Detect which cell encompasses the target text, then output its (X, Y) center coordinate. 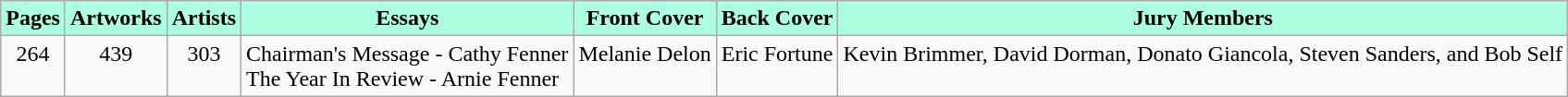
264 (33, 67)
303 (204, 67)
Artworks (116, 18)
Back Cover (777, 18)
Artists (204, 18)
Kevin Brimmer, David Dorman, Donato Giancola, Steven Sanders, and Bob Self (1203, 67)
Eric Fortune (777, 67)
Jury Members (1203, 18)
Essays (407, 18)
Chairman's Message - Cathy FennerThe Year In Review - Arnie Fenner (407, 67)
Front Cover (645, 18)
Pages (33, 18)
Melanie Delon (645, 67)
439 (116, 67)
